Search for the cell housing the specified text and yield its (X, Y) center coordinate. 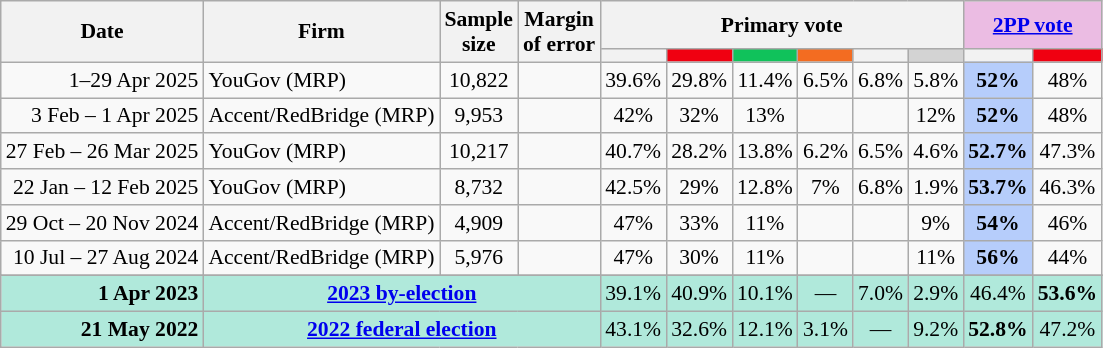
8,732 (479, 187)
4,909 (479, 223)
42.5% (633, 187)
43.1% (633, 330)
32.6% (699, 330)
32% (699, 116)
9% (936, 223)
13% (765, 116)
52.8% (998, 330)
Marginof error (559, 32)
53.6% (1068, 294)
Samplesize (479, 32)
7% (826, 187)
30% (699, 258)
56% (998, 258)
2022 federal election (402, 330)
2PP vote (1032, 25)
29.8% (699, 80)
2023 by-election (402, 294)
13.8% (765, 152)
1–29 Apr 2025 (102, 80)
52.7% (998, 152)
Date (102, 32)
28.2% (699, 152)
29 Oct – 20 Nov 2024 (102, 223)
7.0% (880, 294)
47.2% (1068, 330)
46% (1068, 223)
29% (699, 187)
4.6% (936, 152)
9,953 (479, 116)
47.3% (1068, 152)
10,822 (479, 80)
12.8% (765, 187)
6.2% (826, 152)
12.1% (765, 330)
53.7% (998, 187)
Primary vote (782, 25)
54% (998, 223)
9.2% (936, 330)
2.9% (936, 294)
44% (1068, 258)
5,976 (479, 258)
22 Jan – 12 Feb 2025 (102, 187)
40.9% (699, 294)
1 Apr 2023 (102, 294)
3 Feb – 1 Apr 2025 (102, 116)
33% (699, 223)
3.1% (826, 330)
1.9% (936, 187)
10,217 (479, 152)
27 Feb – 26 Mar 2025 (102, 152)
42% (633, 116)
12% (936, 116)
39.6% (633, 80)
40.7% (633, 152)
Firm (321, 32)
5.8% (936, 80)
39.1% (633, 294)
21 May 2022 (102, 330)
10.1% (765, 294)
11.4% (765, 80)
46.4% (998, 294)
10 Jul – 27 Aug 2024 (102, 258)
46.3% (1068, 187)
